Identify which cell holds the provided text, then report its (X, Y) central coordinate. 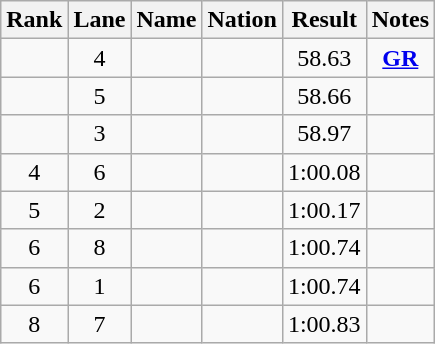
58.66 (324, 96)
58.63 (324, 58)
3 (100, 134)
Nation (242, 20)
Notes (400, 20)
Name (166, 20)
58.97 (324, 134)
GR (400, 58)
2 (100, 210)
1 (100, 286)
Lane (100, 20)
1:00.08 (324, 172)
1:00.83 (324, 324)
7 (100, 324)
1:00.17 (324, 210)
Result (324, 20)
Rank (34, 20)
